Detect which cell encompasses the target text, then output its (X, Y) center coordinate. 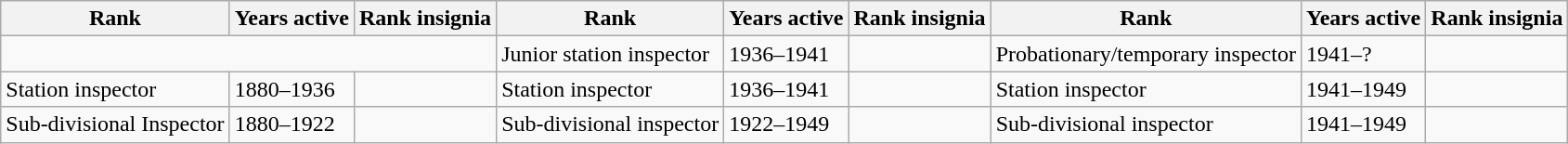
Junior station inspector (611, 54)
1880–1936 (292, 89)
1880–1922 (292, 124)
Probationary/temporary inspector (1146, 54)
1922–1949 (786, 124)
Sub-divisional Inspector (115, 124)
1941–? (1363, 54)
